Identify which cell holds the provided text, then report its [x, y] central coordinate. 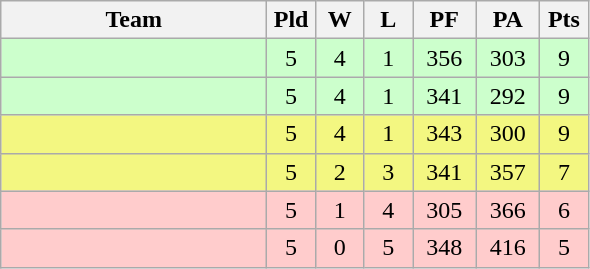
PA [508, 20]
Pts [564, 20]
300 [508, 134]
Pld [292, 20]
303 [508, 58]
0 [340, 248]
366 [508, 210]
Team [134, 20]
3 [388, 172]
305 [444, 210]
6 [564, 210]
348 [444, 248]
7 [564, 172]
343 [444, 134]
357 [508, 172]
PF [444, 20]
2 [340, 172]
292 [508, 96]
W [340, 20]
L [388, 20]
416 [508, 248]
356 [444, 58]
